For the text-containing cell, return its midpoint in [X, Y] coordinate format. 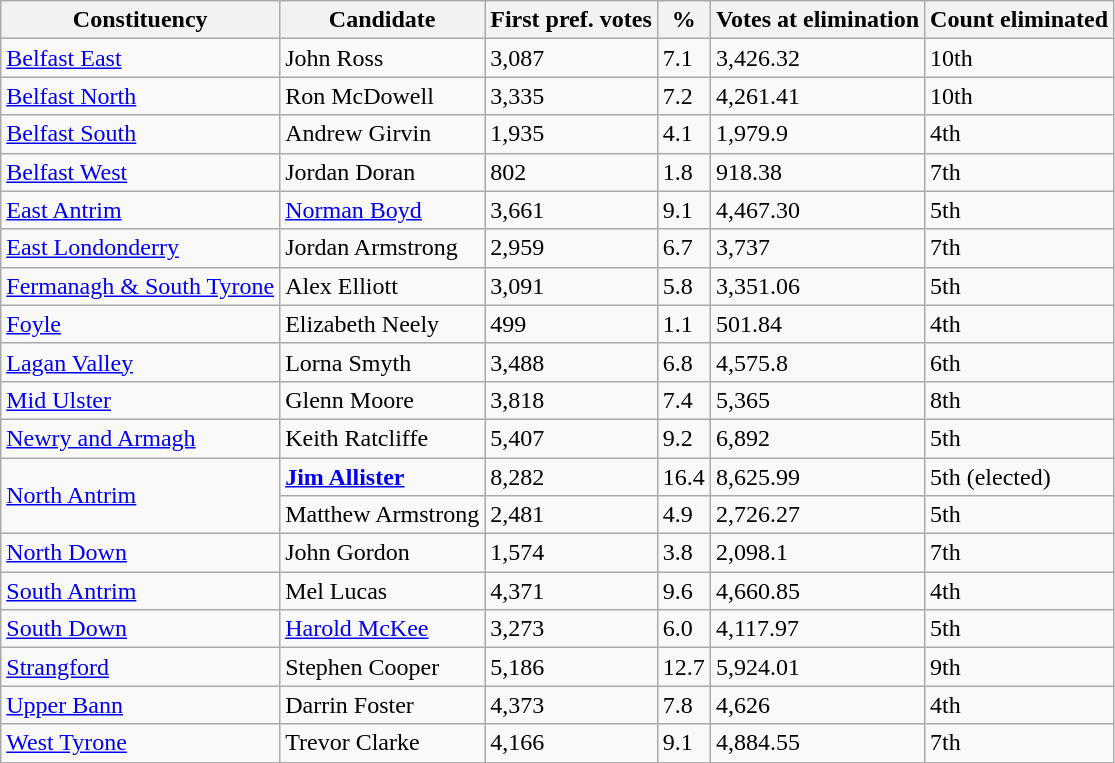
8th [1020, 400]
2,959 [572, 248]
South Down [140, 629]
Candidate [382, 20]
7.8 [684, 705]
4,884.55 [817, 743]
Elizabeth Neely [382, 324]
4,261.41 [817, 96]
East Londonderry [140, 248]
Upper Bann [140, 705]
Harold McKee [382, 629]
Darrin Foster [382, 705]
1,935 [572, 134]
1,979.9 [817, 134]
3,426.32 [817, 58]
5,407 [572, 438]
Jim Allister [382, 477]
8,625.99 [817, 477]
Glenn Moore [382, 400]
Votes at elimination [817, 20]
North Down [140, 553]
3,087 [572, 58]
12.7 [684, 667]
8,282 [572, 477]
Constituency [140, 20]
9th [1020, 667]
1.8 [684, 172]
3,661 [572, 210]
Matthew Armstrong [382, 515]
North Antrim [140, 496]
802 [572, 172]
9.6 [684, 591]
7.1 [684, 58]
5,186 [572, 667]
6th [1020, 362]
John Gordon [382, 553]
6.8 [684, 362]
Alex Elliott [382, 286]
West Tyrone [140, 743]
Belfast West [140, 172]
East Antrim [140, 210]
3,335 [572, 96]
4,371 [572, 591]
Andrew Girvin [382, 134]
4,626 [817, 705]
Fermanagh & South Tyrone [140, 286]
Newry and Armagh [140, 438]
4,373 [572, 705]
9.2 [684, 438]
Keith Ratcliffe [382, 438]
First pref. votes [572, 20]
4.9 [684, 515]
5th (elected) [1020, 477]
Stephen Cooper [382, 667]
Foyle [140, 324]
Count eliminated [1020, 20]
John Ross [382, 58]
Norman Boyd [382, 210]
6,892 [817, 438]
16.4 [684, 477]
4,166 [572, 743]
% [684, 20]
Trevor Clarke [382, 743]
Ron McDowell [382, 96]
Mel Lucas [382, 591]
4,575.8 [817, 362]
1,574 [572, 553]
4,660.85 [817, 591]
4,117.97 [817, 629]
Lagan Valley [140, 362]
South Antrim [140, 591]
1.1 [684, 324]
3,488 [572, 362]
7.4 [684, 400]
4,467.30 [817, 210]
5,924.01 [817, 667]
3,818 [572, 400]
6.0 [684, 629]
2,726.27 [817, 515]
7.2 [684, 96]
2,098.1 [817, 553]
Strangford [140, 667]
3,273 [572, 629]
3,351.06 [817, 286]
5,365 [817, 400]
Jordan Doran [382, 172]
3,091 [572, 286]
501.84 [817, 324]
5.8 [684, 286]
Mid Ulster [140, 400]
Jordan Armstrong [382, 248]
918.38 [817, 172]
2,481 [572, 515]
4.1 [684, 134]
Lorna Smyth [382, 362]
Belfast South [140, 134]
Belfast North [140, 96]
6.7 [684, 248]
3,737 [817, 248]
3.8 [684, 553]
Belfast East [140, 58]
499 [572, 324]
